Find where the given text appears and provide that cell's center as [x, y] coordinate. 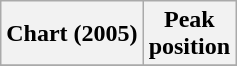
Chart (2005) [72, 34]
Peakposition [189, 34]
